Capture the cell that displays the provided text and extract its [X, Y] central coordinate. 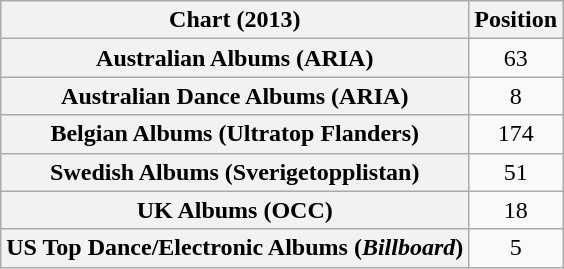
Australian Albums (ARIA) [235, 58]
63 [516, 58]
5 [516, 248]
Swedish Albums (Sverigetopplistan) [235, 172]
8 [516, 96]
18 [516, 210]
US Top Dance/Electronic Albums (Billboard) [235, 248]
51 [516, 172]
Position [516, 20]
UK Albums (OCC) [235, 210]
Australian Dance Albums (ARIA) [235, 96]
Chart (2013) [235, 20]
Belgian Albums (Ultratop Flanders) [235, 134]
174 [516, 134]
